Extract the (x, y) coordinate from the center of the cell holding the provided text.  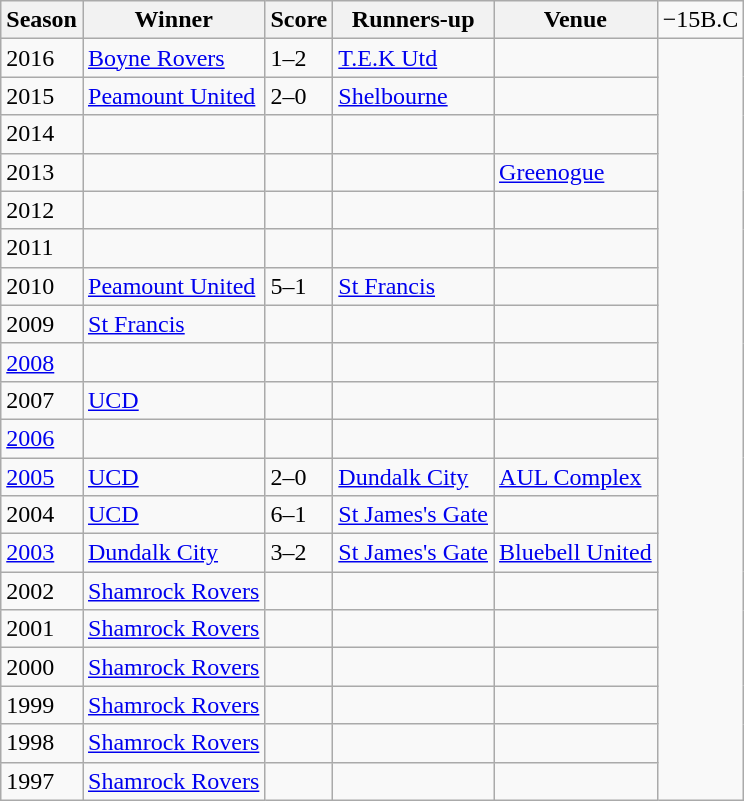
Bluebell United (576, 553)
2011 (42, 248)
1–2 (299, 58)
Venue (576, 20)
2014 (42, 134)
AUL Complex (576, 477)
2007 (42, 400)
1997 (42, 781)
2005 (42, 477)
2016 (42, 58)
T.E.K Utd (414, 58)
−15B.C (700, 20)
Score (299, 20)
3–2 (299, 553)
Winner (173, 20)
2013 (42, 172)
2012 (42, 210)
Shelbourne (414, 96)
2015 (42, 96)
2009 (42, 324)
1999 (42, 705)
2010 (42, 286)
2003 (42, 553)
Boyne Rovers (173, 58)
5–1 (299, 286)
2006 (42, 438)
Greenogue (576, 172)
1998 (42, 743)
2004 (42, 515)
2000 (42, 667)
2008 (42, 362)
6–1 (299, 515)
Runners-up (414, 20)
2002 (42, 591)
2001 (42, 629)
Season (42, 20)
